For the text-containing cell, return its midpoint in [X, Y] coordinate format. 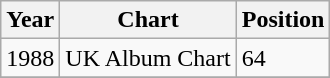
Year [30, 20]
1988 [30, 58]
Position [283, 20]
UK Album Chart [148, 58]
64 [283, 58]
Chart [148, 20]
